From the cell containing the given text, extract its center point as (x, y) coordinate. 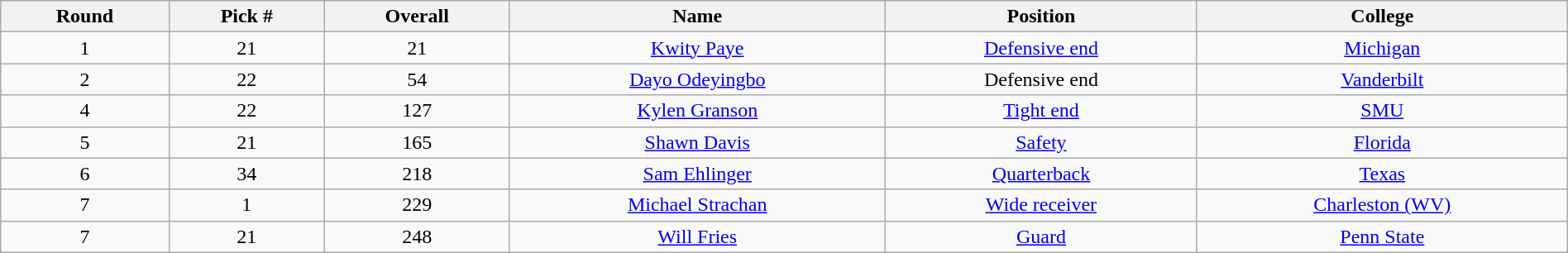
Safety (1040, 142)
Dayo Odeyingbo (697, 79)
Round (84, 17)
Shawn Davis (697, 142)
Name (697, 17)
Quarterback (1040, 174)
4 (84, 111)
54 (417, 79)
Position (1040, 17)
5 (84, 142)
6 (84, 174)
2 (84, 79)
Overall (417, 17)
Wide receiver (1040, 205)
Sam Ehlinger (697, 174)
Pick # (246, 17)
Michigan (1382, 48)
229 (417, 205)
Michael Strachan (697, 205)
34 (246, 174)
Kwity Paye (697, 48)
127 (417, 111)
Charleston (WV) (1382, 205)
SMU (1382, 111)
Texas (1382, 174)
Kylen Granson (697, 111)
College (1382, 17)
165 (417, 142)
Tight end (1040, 111)
Will Fries (697, 236)
Florida (1382, 142)
248 (417, 236)
Guard (1040, 236)
Penn State (1382, 236)
218 (417, 174)
Vanderbilt (1382, 79)
